Scan for the cell matching the given text and deliver its (X, Y) coordinate at center. 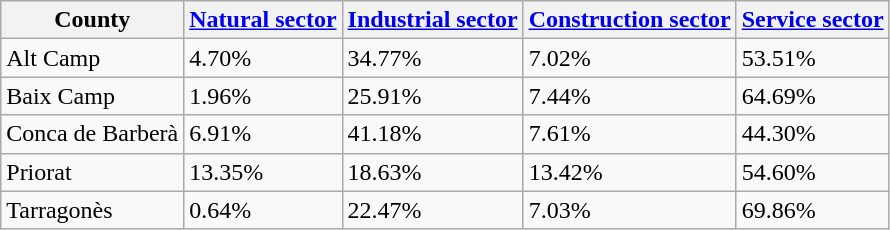
6.91% (263, 134)
Alt Camp (92, 58)
64.69% (812, 96)
Natural sector (263, 20)
34.77% (432, 58)
Priorat (92, 172)
22.47% (432, 210)
53.51% (812, 58)
Tarragonès (92, 210)
0.64% (263, 210)
25.91% (432, 96)
4.70% (263, 58)
7.03% (630, 210)
41.18% (432, 134)
Conca de Barberà (92, 134)
18.63% (432, 172)
13.35% (263, 172)
Construction sector (630, 20)
7.44% (630, 96)
1.96% (263, 96)
69.86% (812, 210)
44.30% (812, 134)
7.02% (630, 58)
54.60% (812, 172)
County (92, 20)
13.42% (630, 172)
Industrial sector (432, 20)
Baix Camp (92, 96)
Service sector (812, 20)
7.61% (630, 134)
